Determine the [X, Y] coordinate at the center of the cell enclosing the given text.  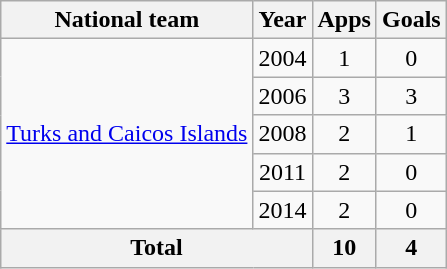
10 [344, 248]
2008 [282, 134]
2004 [282, 58]
Apps [344, 20]
2014 [282, 210]
National team [127, 20]
2006 [282, 96]
4 [411, 248]
Turks and Caicos Islands [127, 134]
Year [282, 20]
Total [156, 248]
2011 [282, 172]
Goals [411, 20]
